Pinpoint the cell where the given text exists, returning its [X, Y] midpoint coordinate. 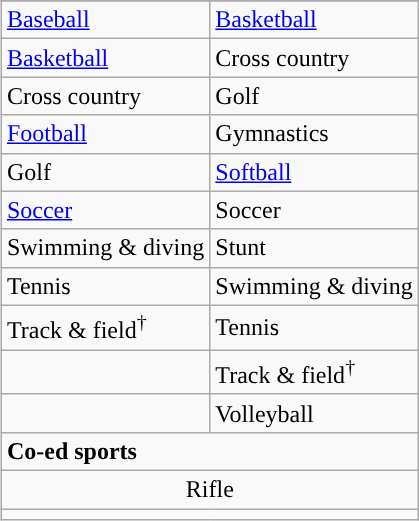
Stunt [314, 248]
Volleyball [314, 413]
Rifle [210, 489]
Baseball [105, 20]
Gymnastics [314, 134]
Softball [314, 172]
Football [105, 134]
Co-ed sports [210, 451]
